Return (X, Y) of the center of cell containing provided text 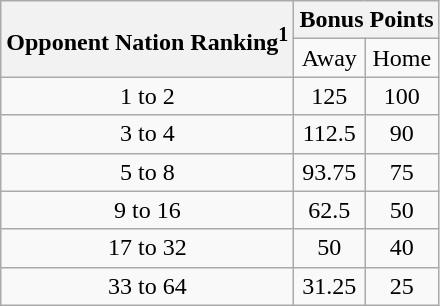
1 to 2 (148, 96)
100 (402, 96)
Home (402, 58)
93.75 (330, 172)
25 (402, 286)
62.5 (330, 210)
3 to 4 (148, 134)
17 to 32 (148, 248)
75 (402, 172)
5 to 8 (148, 172)
31.25 (330, 286)
90 (402, 134)
112.5 (330, 134)
40 (402, 248)
9 to 16 (148, 210)
Bonus Points (366, 20)
125 (330, 96)
Away (330, 58)
33 to 64 (148, 286)
Opponent Nation Ranking1 (148, 39)
